Extract the (X, Y) coordinate from the center of the cell holding the provided text.  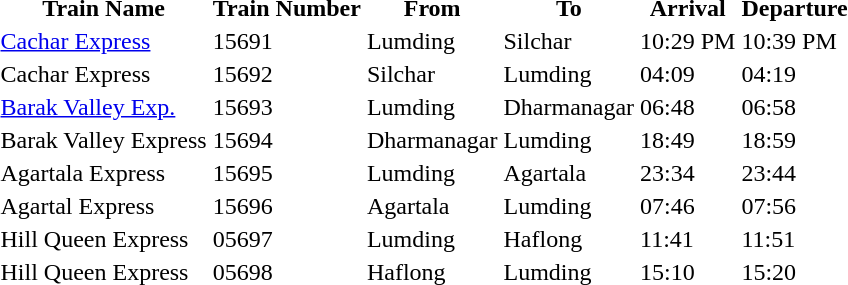
15693 (286, 107)
06:48 (688, 107)
18:49 (688, 140)
11:41 (688, 239)
10:29 PM (688, 41)
Haflong (569, 239)
23:34 (688, 173)
05697 (286, 239)
15696 (286, 206)
15694 (286, 140)
15691 (286, 41)
15692 (286, 74)
15695 (286, 173)
04:09 (688, 74)
07:46 (688, 206)
